Capture the cell that displays the provided text and extract its [X, Y] central coordinate. 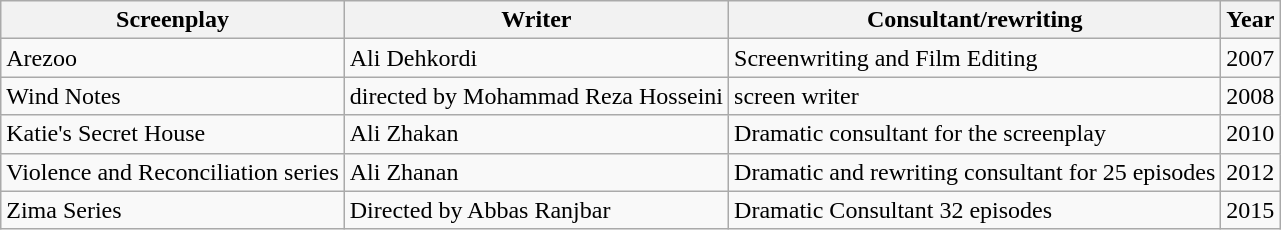
Screenwriting and Film Editing [975, 58]
Directed by Abbas Ranjbar [536, 210]
Ali Zhanan [536, 172]
2008 [1250, 96]
Consultant/rewriting [975, 20]
Dramatic Consultant 32 episodes [975, 210]
directed by Mohammad Reza Hosseini [536, 96]
Wind Notes [173, 96]
2012 [1250, 172]
Writer [536, 20]
Katie's Secret House [173, 134]
2007 [1250, 58]
Violence and Reconciliation series [173, 172]
2010 [1250, 134]
Arezoo [173, 58]
screen writer [975, 96]
Ali Zhakan [536, 134]
Dramatic consultant for the screenplay [975, 134]
Year [1250, 20]
2015 [1250, 210]
Zima Series [173, 210]
Screenplay [173, 20]
Dramatic and rewriting consultant for 25 episodes [975, 172]
Ali Dehkordi [536, 58]
